Locate the cell with the specified text and output its (X, Y) center coordinate. 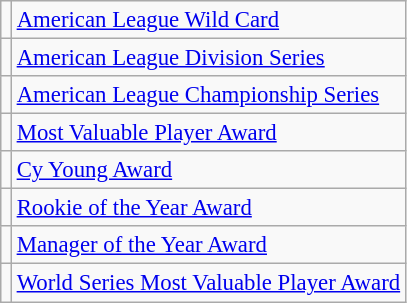
American League Wild Card (208, 20)
World Series Most Valuable Player Award (208, 283)
American League Division Series (208, 58)
Most Valuable Player Award (208, 133)
American League Championship Series (208, 95)
Manager of the Year Award (208, 245)
Rookie of the Year Award (208, 208)
Cy Young Award (208, 170)
